Determine the (X, Y) coordinate at the center of the cell enclosing the given text.  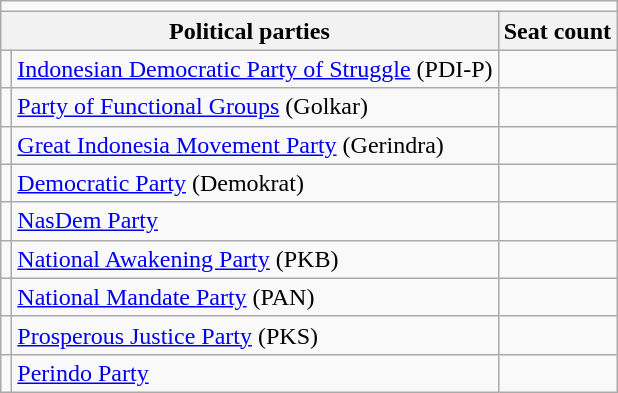
National Awakening Party (PKB) (255, 259)
NasDem Party (255, 221)
Political parties (250, 31)
Democratic Party (Demokrat) (255, 183)
Seat count (557, 31)
Indonesian Democratic Party of Struggle (PDI-P) (255, 69)
Prosperous Justice Party (PKS) (255, 335)
National Mandate Party (PAN) (255, 297)
Perindo Party (255, 373)
Party of Functional Groups (Golkar) (255, 107)
Great Indonesia Movement Party (Gerindra) (255, 145)
